Find where the given text appears and provide that cell's center as (X, Y) coordinate. 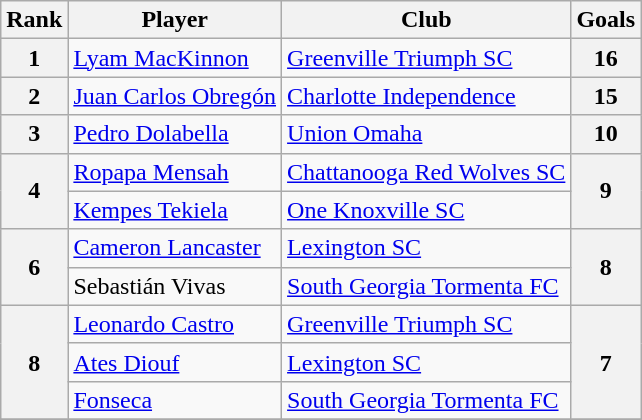
16 (606, 58)
10 (606, 134)
Lyam MacKinnon (175, 58)
Goals (606, 20)
Rank (34, 20)
Chattanooga Red Wolves SC (426, 172)
One Knoxville SC (426, 210)
7 (606, 362)
Sebastián Vivas (175, 286)
Ropapa Mensah (175, 172)
Kempes Tekiela (175, 210)
Club (426, 20)
4 (34, 191)
Fonseca (175, 400)
Union Omaha (426, 134)
Cameron Lancaster (175, 248)
15 (606, 96)
Leonardo Castro (175, 324)
3 (34, 134)
Ates Diouf (175, 362)
Pedro Dolabella (175, 134)
9 (606, 191)
6 (34, 267)
Player (175, 20)
2 (34, 96)
1 (34, 58)
Juan Carlos Obregón (175, 96)
Charlotte Independence (426, 96)
